From the cell containing the given text, extract its center point as (x, y) coordinate. 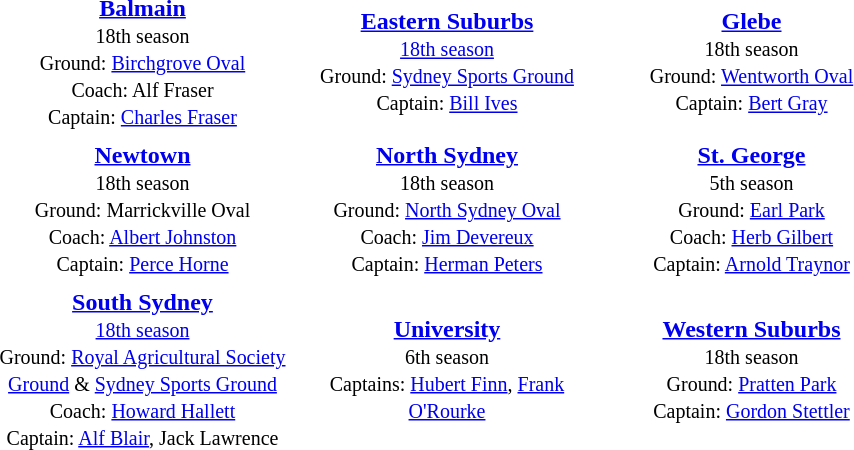
North Sydney18th seasonGround: North Sydney OvalCoach: Jim DevereuxCaptain: Herman Peters (447, 209)
